Search for the cell housing the specified text and yield its [x, y] center coordinate. 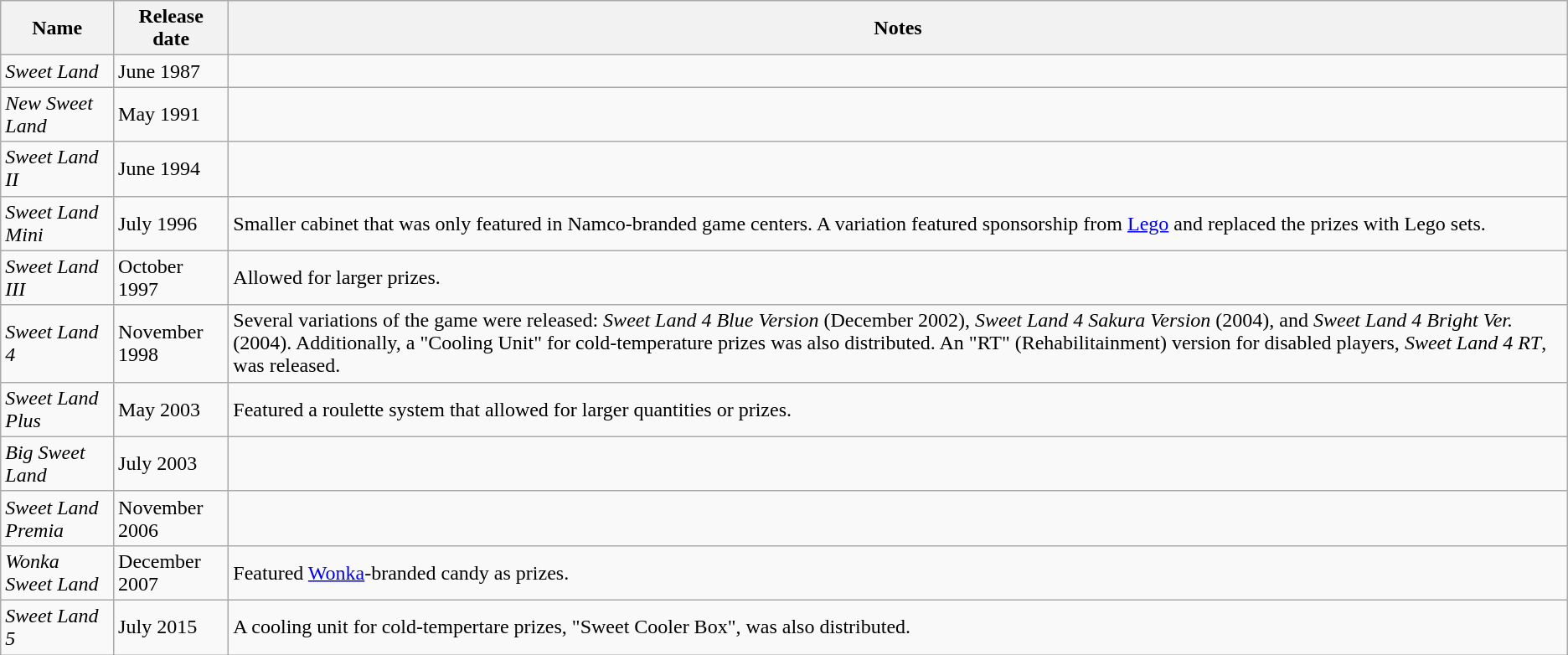
Sweet Land Premia [57, 518]
December 2007 [171, 573]
Allowed for larger prizes. [898, 278]
October 1997 [171, 278]
Sweet Land Mini [57, 223]
Release date [171, 28]
Sweet Land 5 [57, 627]
Wonka Sweet Land [57, 573]
Sweet Land 4 [57, 343]
November 1998 [171, 343]
Name [57, 28]
Featured a roulette system that allowed for larger quantities or prizes. [898, 409]
Notes [898, 28]
May 2003 [171, 409]
June 1987 [171, 71]
July 2015 [171, 627]
Sweet Land III [57, 278]
May 1991 [171, 114]
Sweet Land [57, 71]
November 2006 [171, 518]
Featured Wonka-branded candy as prizes. [898, 573]
A cooling unit for cold-tempertare prizes, "Sweet Cooler Box", was also distributed. [898, 627]
New Sweet Land [57, 114]
Sweet Land Plus [57, 409]
July 2003 [171, 464]
Big Sweet Land [57, 464]
July 1996 [171, 223]
June 1994 [171, 169]
Sweet Land II [57, 169]
